Scan for the cell matching the given text and deliver its [x, y] coordinate at center. 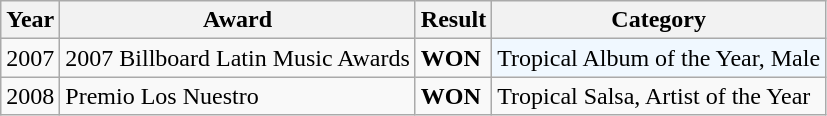
Category [659, 20]
Premio Los Nuestro [238, 96]
2008 [30, 96]
Year [30, 20]
2007 [30, 58]
Result [453, 20]
2007 Billboard Latin Music Awards [238, 58]
Tropical Salsa, Artist of the Year [659, 96]
Award [238, 20]
Tropical Album of the Year, Male [659, 58]
